Scan for the cell matching the given text and deliver its [x, y] coordinate at center. 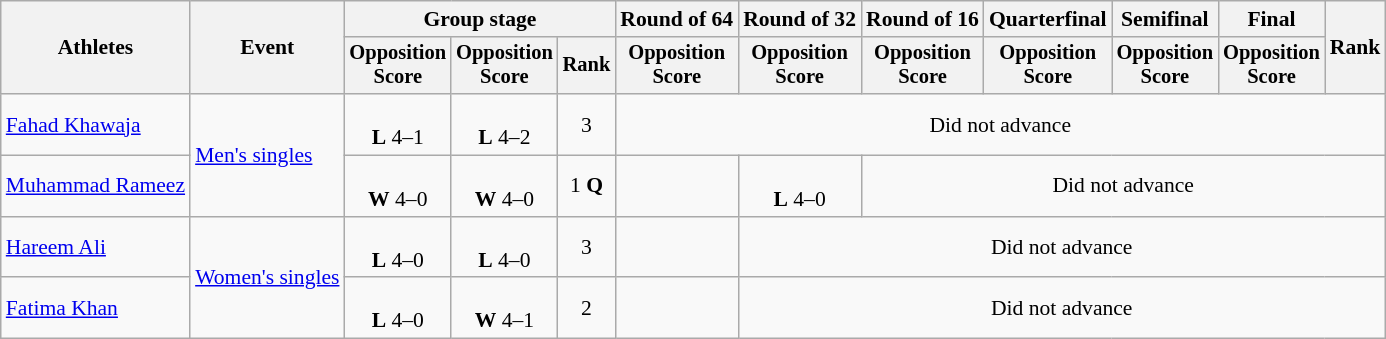
1 Q [587, 186]
Round of 32 [800, 19]
Women's singles [267, 278]
Men's singles [267, 155]
L 4–1 [398, 124]
Hareem Ali [96, 248]
Fatima Khan [96, 308]
Round of 16 [922, 19]
Round of 64 [676, 19]
Semifinal [1166, 19]
Event [267, 48]
2 [587, 308]
L 4–2 [504, 124]
Fahad Khawaja [96, 124]
Quarterfinal [1048, 19]
Muhammad Rameez [96, 186]
Group stage [480, 19]
Athletes [96, 48]
W 4–1 [504, 308]
Final [1272, 19]
